Capture the cell that displays the provided text and extract its (x, y) central coordinate. 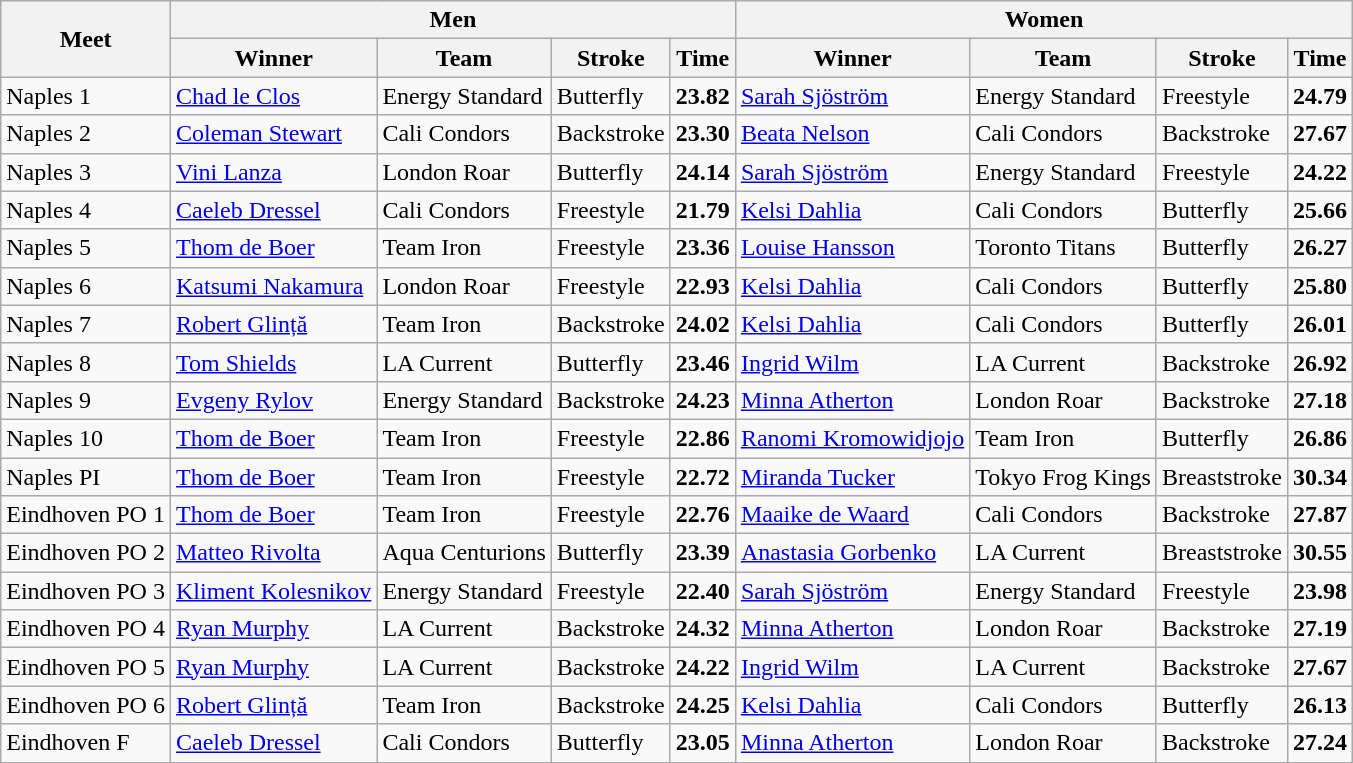
Louise Hansson (852, 248)
Chad le Clos (273, 96)
23.30 (702, 134)
22.86 (702, 438)
Naples 1 (86, 96)
22.76 (702, 515)
Aqua Centurions (464, 553)
24.02 (702, 324)
21.79 (702, 210)
24.79 (1320, 96)
Evgeny Rylov (273, 400)
26.01 (1320, 324)
Naples PI (86, 477)
23.05 (702, 743)
Eindhoven PO 5 (86, 667)
26.86 (1320, 438)
22.40 (702, 591)
27.19 (1320, 629)
Maaike de Waard (852, 515)
Anastasia Gorbenko (852, 553)
26.27 (1320, 248)
27.87 (1320, 515)
Eindhoven PO 1 (86, 515)
Tom Shields (273, 362)
23.36 (702, 248)
Eindhoven PO 3 (86, 591)
Eindhoven PO 6 (86, 705)
22.93 (702, 286)
Men (452, 20)
Naples 7 (86, 324)
23.39 (702, 553)
Ranomi Kromowidjojo (852, 438)
24.23 (702, 400)
Naples 5 (86, 248)
22.72 (702, 477)
Tokyo Frog Kings (1064, 477)
Naples 4 (86, 210)
24.25 (702, 705)
Naples 10 (86, 438)
Eindhoven PO 4 (86, 629)
Toronto Titans (1064, 248)
24.14 (702, 172)
Vini Lanza (273, 172)
Naples 2 (86, 134)
25.66 (1320, 210)
Naples 8 (86, 362)
Naples 6 (86, 286)
Coleman Stewart (273, 134)
27.18 (1320, 400)
27.24 (1320, 743)
23.82 (702, 96)
Women (1044, 20)
Katsumi Nakamura (273, 286)
26.92 (1320, 362)
Matteo Rivolta (273, 553)
Beata Nelson (852, 134)
Eindhoven PO 2 (86, 553)
30.34 (1320, 477)
Naples 9 (86, 400)
Kliment Kolesnikov (273, 591)
Meet (86, 39)
Miranda Tucker (852, 477)
23.46 (702, 362)
23.98 (1320, 591)
30.55 (1320, 553)
26.13 (1320, 705)
Naples 3 (86, 172)
25.80 (1320, 286)
Eindhoven F (86, 743)
24.32 (702, 629)
